Pinpoint the cell where the given text exists, returning its [x, y] midpoint coordinate. 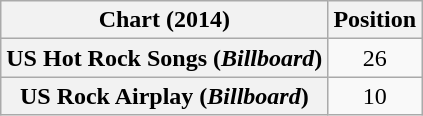
10 [375, 96]
Position [375, 20]
Chart (2014) [164, 20]
US Rock Airplay (Billboard) [164, 96]
US Hot Rock Songs (Billboard) [164, 58]
26 [375, 58]
